Return [X, Y] of the center of cell containing provided text 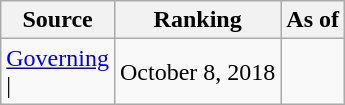
Ranking [197, 20]
As of [313, 20]
Source [58, 20]
Governing| [58, 72]
October 8, 2018 [197, 72]
